Locate the cell with the specified text and output its [X, Y] center coordinate. 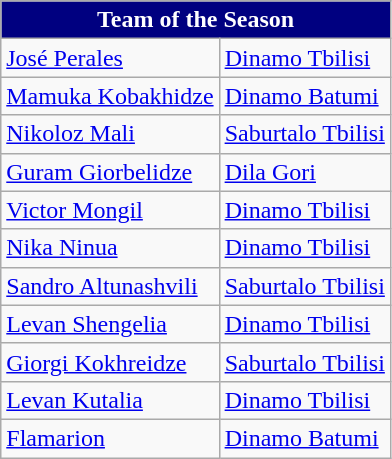
Sandro Altunashvili [110, 286]
Giorgi Kokhreidze [110, 362]
Nikoloz Mali [110, 134]
Flamarion [110, 438]
Nika Ninua [110, 248]
Mamuka Kobakhidze [110, 96]
Victor Mongil [110, 210]
Levan Shengelia [110, 324]
Guram Giorbelidze [110, 172]
Dila Gori [304, 172]
José Perales [110, 58]
Levan Kutalia [110, 400]
Team of the Season [196, 20]
